Extract the (x, y) coordinate from the center of the cell holding the provided text.  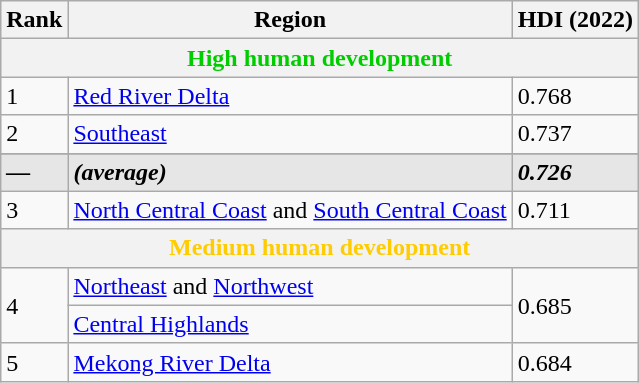
0.684 (575, 362)
Mekong River Delta (290, 362)
4 (34, 305)
Region (290, 20)
HDI (2022) (575, 20)
(average) (290, 172)
5 (34, 362)
0.726 (575, 172)
0.737 (575, 134)
1 (34, 96)
0.685 (575, 305)
3 (34, 210)
High human development (320, 58)
0.768 (575, 96)
Medium human development (320, 248)
Central Highlands (290, 324)
Rank (34, 20)
0.711 (575, 210)
2 (34, 134)
Northeast and Northwest (290, 286)
North Central Coast and South Central Coast (290, 210)
Southeast (290, 134)
Red River Delta (290, 96)
— (34, 172)
